Pinpoint the cell where the given text exists, returning its (x, y) midpoint coordinate. 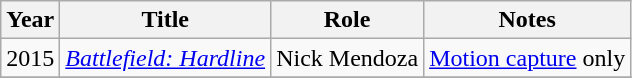
Title (166, 20)
Battlefield: Hardline (166, 58)
Year (30, 20)
Notes (528, 20)
Nick Mendoza (348, 58)
Motion capture only (528, 58)
Role (348, 20)
2015 (30, 58)
